Return the (X, Y) coordinate for the center point of the cell that contains the specified text.  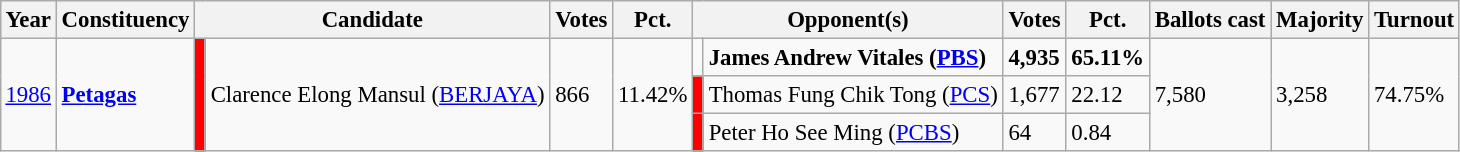
Turnout (1414, 20)
Candidate (372, 20)
22.12 (1108, 95)
64 (1034, 133)
1,677 (1034, 95)
James Andrew Vitales (PBS) (853, 57)
Clarence Elong Mansul (BERJAYA) (378, 94)
Petagas (125, 94)
Majority (1320, 20)
Constituency (125, 20)
Peter Ho See Ming (PCBS) (853, 133)
866 (582, 94)
65.11% (1108, 57)
1986 (28, 94)
7,580 (1210, 94)
3,258 (1320, 94)
11.42% (653, 94)
Opponent(s) (848, 20)
0.84 (1108, 133)
Ballots cast (1210, 20)
4,935 (1034, 57)
74.75% (1414, 94)
Year (28, 20)
Thomas Fung Chik Tong (PCS) (853, 95)
